Determine the [x, y] coordinate at the center of the cell enclosing the given text.  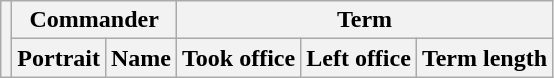
Term [365, 20]
Term length [484, 58]
Left office [359, 58]
Name [140, 58]
Took office [239, 58]
Commander [94, 20]
Portrait [59, 58]
